Scan for the cell matching the given text and deliver its [X, Y] coordinate at center. 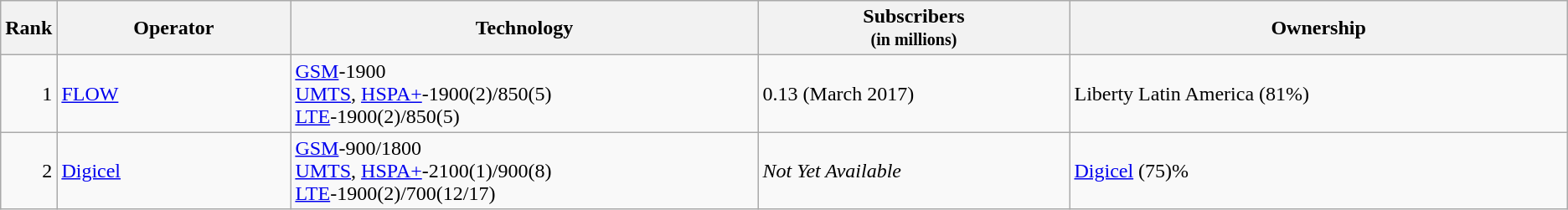
Ownership [1318, 28]
0.13 (March 2017) [914, 94]
Operator [174, 28]
Not Yet Available [914, 171]
Digicel (75)% [1318, 171]
Rank [28, 28]
Subscribers(in millions) [914, 28]
FLOW [174, 94]
GSM-1900UMTS, HSPA+-1900(2)/850(5) LTE-1900(2)/850(5) [524, 94]
GSM-900/1800UMTS, HSPA+-2100(1)/900(8) LTE-1900(2)/700(12/17) [524, 171]
Digicel [174, 171]
Technology [524, 28]
Liberty Latin America (81%) [1318, 94]
2 [28, 171]
1 [28, 94]
